For the text-containing cell, return its midpoint in (x, y) coordinate format. 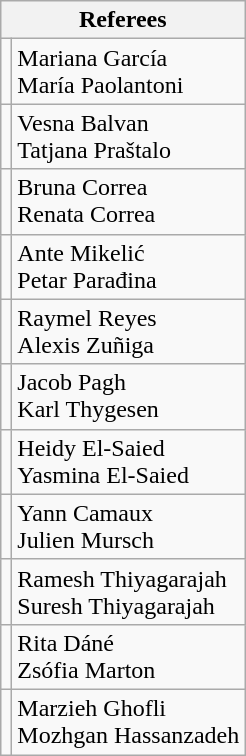
Rita DánéZsófia Marton (128, 656)
Yann CamauxJulien Mursch (128, 526)
Raymel ReyesAlexis Zuñiga (128, 332)
Bruna CorreaRenata Correa (128, 202)
Jacob PaghKarl Thygesen (128, 396)
Ramesh ThiyagarajahSuresh Thiyagarajah (128, 592)
Vesna BalvanTatjana Praštalo (128, 136)
Heidy El-SaiedYasmina El-Saied (128, 462)
Referees (123, 20)
Mariana GarcíaMaría Paolantoni (128, 72)
Marzieh GhofliMozhgan Hassanzadeh (128, 722)
Ante MikelićPetar Parađina (128, 266)
